Capture the cell that displays the provided text and extract its [X, Y] central coordinate. 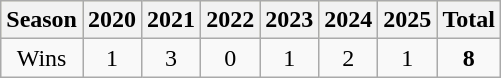
2020 [112, 20]
3 [172, 58]
Wins [42, 58]
0 [230, 58]
2025 [408, 20]
2023 [290, 20]
2 [348, 58]
Total [469, 20]
Season [42, 20]
2021 [172, 20]
2024 [348, 20]
2022 [230, 20]
8 [469, 58]
